Find where the given text appears and provide that cell's center as (x, y) coordinate. 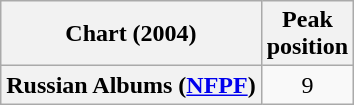
Chart (2004) (131, 34)
9 (307, 85)
Russian Albums (NFPF) (131, 85)
Peakposition (307, 34)
